Return [x, y] of the center of cell containing provided text 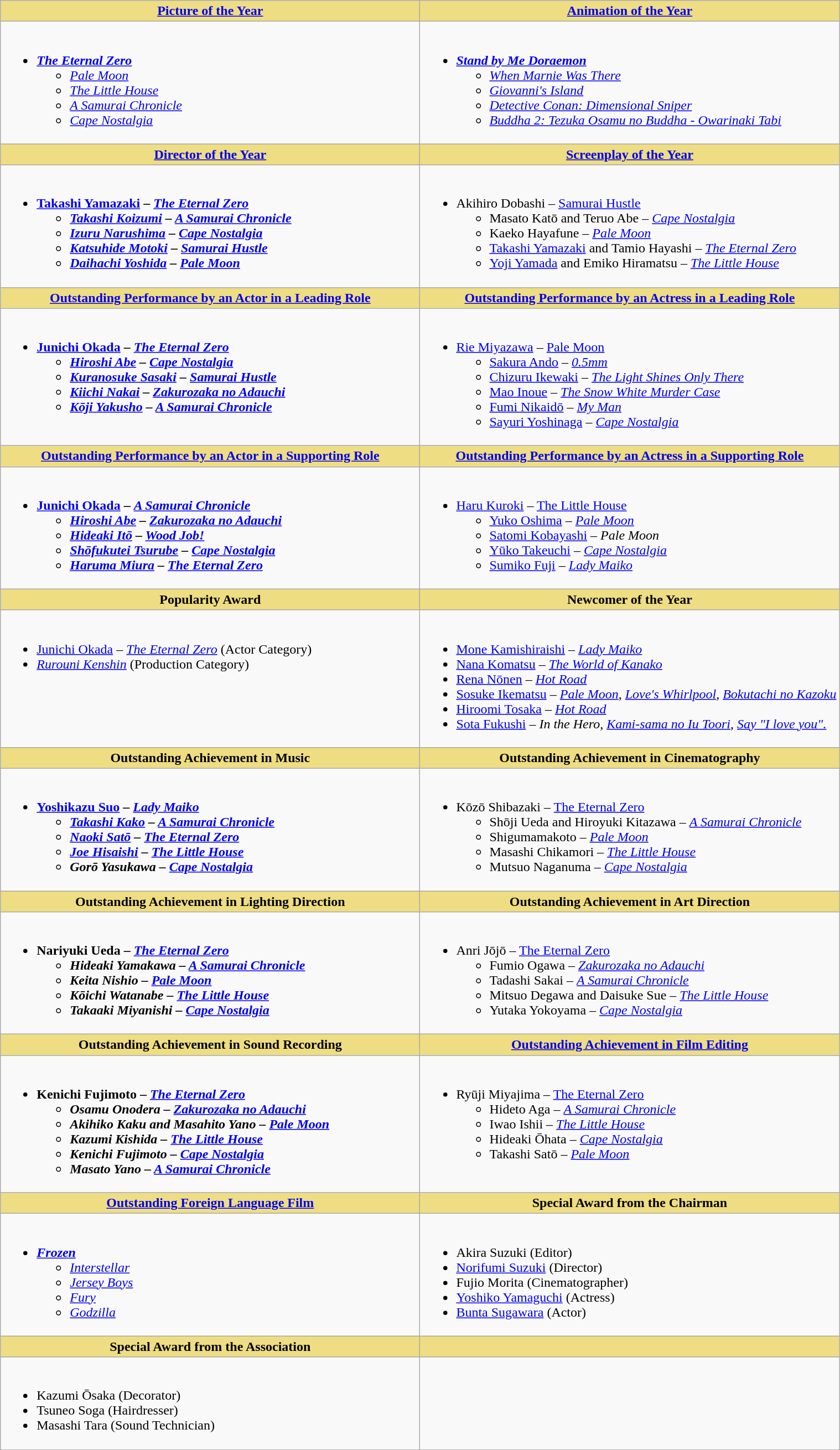
Newcomer of the Year [630, 599]
Ryūji Miyajima – The Eternal ZeroHideto Aga – A Samurai ChronicleIwao Ishii – The Little HouseHideaki Ōhata – Cape NostalgiaTakashi Satō – Pale Moon [630, 1124]
Outstanding Achievement in Music [210, 758]
Outstanding Foreign Language Film [210, 1203]
Special Award from the Association [210, 1347]
Director of the Year [210, 154]
Outstanding Achievement in Sound Recording [210, 1045]
Haru Kuroki – The Little HouseYuko Oshima – Pale MoonSatomi Kobayashi – Pale MoonYūko Takeuchi – Cape NostalgiaSumiko Fuji – Lady Maiko [630, 528]
The Eternal ZeroPale MoonThe Little HouseA Samurai ChronicleCape Nostalgia [210, 83]
Junichi Okada – The Eternal Zero (Actor Category)Rurouni Kenshin (Production Category) [210, 679]
Outstanding Achievement in Cinematography [630, 758]
Stand by Me DoraemonWhen Marnie Was ThereGiovanni's IslandDetective Conan: Dimensional SniperBuddha 2: Tezuka Osamu no Buddha - Owarinaki Tabi [630, 83]
Outstanding Performance by an Actor in a Supporting Role [210, 456]
Outstanding Achievement in Lighting Direction [210, 902]
Popularity Award [210, 599]
Outstanding Performance by an Actor in a Leading Role [210, 298]
Picture of the Year [210, 11]
Outstanding Performance by an Actress in a Leading Role [630, 298]
FrozenInterstellarJersey BoysFuryGodzilla [210, 1275]
Outstanding Achievement in Film Editing [630, 1045]
Animation of the Year [630, 11]
Akira Suzuki (Editor)Norifumi Suzuki (Director)Fujio Morita (Cinematographer)Yoshiko Yamaguchi (Actress)Bunta Sugawara (Actor) [630, 1275]
Outstanding Achievement in Art Direction [630, 902]
Special Award from the Chairman [630, 1203]
Outstanding Performance by an Actress in a Supporting Role [630, 456]
Kazumi Ōsaka (Decorator)Tsuneo Soga (Hairdresser)Masashi Tara (Sound Technician) [210, 1404]
Screenplay of the Year [630, 154]
